Output the (X, Y) coordinate of the center of the cell containing the given text.  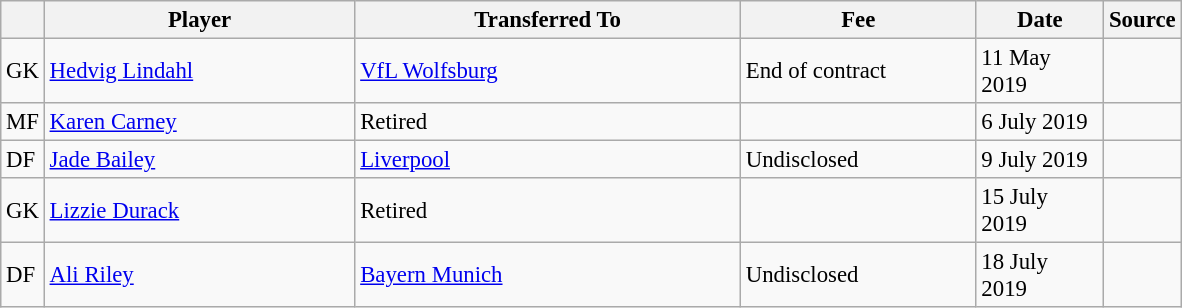
6 July 2019 (1040, 122)
Bayern Munich (548, 276)
Liverpool (548, 160)
Lizzie Durack (200, 210)
Date (1040, 20)
Fee (858, 20)
11 May 2019 (1040, 72)
VfL Wolfsburg (548, 72)
Transferred To (548, 20)
End of contract (858, 72)
9 July 2019 (1040, 160)
Source (1142, 20)
Jade Bailey (200, 160)
Player (200, 20)
Karen Carney (200, 122)
MF (23, 122)
Ali Riley (200, 276)
18 July 2019 (1040, 276)
15 July 2019 (1040, 210)
Hedvig Lindahl (200, 72)
